Search for the cell housing the specified text and yield its (X, Y) center coordinate. 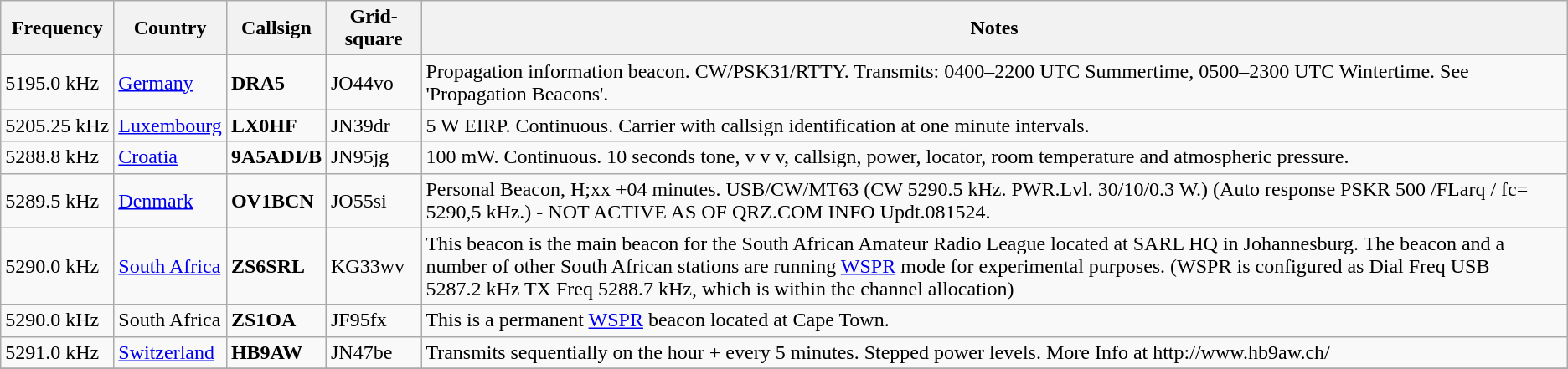
ZS1OA (276, 320)
Denmark (171, 201)
5288.8 kHz (57, 157)
Switzerland (171, 352)
100 mW. Continuous. 10 seconds tone, v v v, callsign, power, locator, room temperature and atmospheric pressure. (994, 157)
ZS6SRL (276, 266)
OV1BCN (276, 201)
9A5ADI/B (276, 157)
5 W EIRP. Continuous. Carrier with callsign identification at one minute intervals. (994, 126)
Germany (171, 82)
JN47be (374, 352)
5291.0 kHz (57, 352)
5195.0 kHz (57, 82)
Country (171, 28)
5289.5 kHz (57, 201)
JF95fx (374, 320)
HB9AW (276, 352)
JO44vo (374, 82)
This is a permanent WSPR beacon located at Cape Town. (994, 320)
Grid-square (374, 28)
LX0HF (276, 126)
JN39dr (374, 126)
5205.25 kHz (57, 126)
Luxembourg (171, 126)
JN95jg (374, 157)
Propagation information beacon. CW/PSK31/RTTY. Transmits: 0400–2200 UTC Summertime, 0500–2300 UTC Wintertime. See 'Propagation Beacons'. (994, 82)
KG33wv (374, 266)
Frequency (57, 28)
DRA5 (276, 82)
Notes (994, 28)
Transmits sequentially on the hour + every 5 minutes. Stepped power levels. More Info at http://www.hb9aw.ch/ (994, 352)
JO55si (374, 201)
Croatia (171, 157)
Callsign (276, 28)
